Locate the cell with the specified text and output its (X, Y) center coordinate. 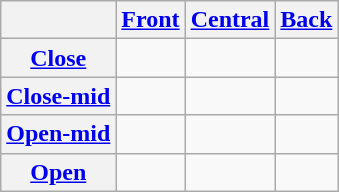
Central (230, 20)
Back (306, 20)
Close (58, 58)
Open (58, 172)
Open-mid (58, 134)
Close-mid (58, 96)
Front (150, 20)
